Return the [x, y] coordinate for the center point of the cell that contains the specified text.  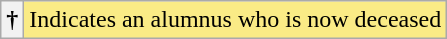
Indicates an alumnus who is now deceased [236, 20]
† [12, 20]
